Output the (X, Y) coordinate of the center of the cell containing the given text.  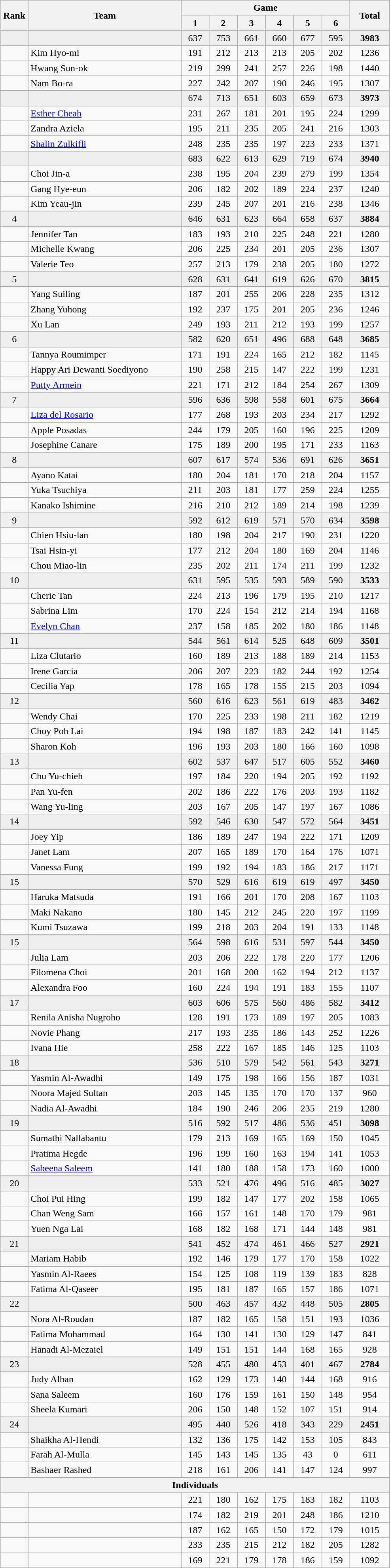
Wendy Chai (105, 716)
Mariam Habib (105, 1259)
546 (223, 822)
Filomena Choi (105, 972)
485 (335, 1184)
3598 (369, 520)
661 (252, 38)
107 (308, 1410)
1094 (369, 686)
3815 (369, 279)
1210 (369, 1515)
Bashaer Rashed (105, 1470)
Kim Hyo-mi (105, 53)
960 (369, 1093)
Alexandra Foo (105, 988)
Putty Armein (105, 384)
2921 (369, 1244)
249 (195, 324)
1053 (369, 1153)
Total (369, 15)
Ayano Katai (105, 475)
Renila Anisha Nugroho (105, 1018)
Nam Bo-ra (105, 83)
Pratima Hegde (105, 1153)
Gang Hye-eun (105, 189)
Valerie Teo (105, 264)
914 (369, 1410)
0 (335, 1455)
140 (279, 1379)
613 (252, 158)
467 (335, 1364)
620 (223, 339)
Game (265, 8)
3462 (369, 701)
1192 (369, 776)
279 (308, 173)
1107 (369, 988)
510 (223, 1063)
14 (14, 822)
683 (195, 158)
142 (279, 1440)
3271 (369, 1063)
1346 (369, 204)
1354 (369, 173)
521 (223, 1184)
3884 (369, 219)
719 (308, 158)
572 (308, 822)
Nadia Al-Awadhi (105, 1108)
3983 (369, 38)
597 (308, 942)
Chan Weng Sam (105, 1214)
606 (223, 1003)
526 (252, 1425)
617 (223, 460)
343 (308, 1425)
646 (195, 219)
Yuen Nga Lai (105, 1229)
3501 (369, 641)
3412 (369, 1003)
Fatima Mohammad (105, 1334)
Happy Ari Dewanti Soediyono (105, 369)
647 (252, 761)
299 (223, 68)
Choi Jin-a (105, 173)
828 (369, 1274)
Sabrina Lim (105, 611)
659 (308, 98)
1219 (369, 716)
228 (308, 294)
172 (308, 1530)
3533 (369, 580)
1240 (369, 189)
Team (105, 15)
1000 (369, 1168)
108 (252, 1274)
Janet Lam (105, 852)
Sana Saleem (105, 1394)
463 (223, 1304)
163 (279, 1153)
3027 (369, 1184)
3664 (369, 400)
133 (335, 927)
Tannya Roumimper (105, 354)
1153 (369, 656)
525 (279, 641)
11 (14, 641)
Maki Nakano (105, 912)
634 (335, 520)
670 (335, 279)
124 (335, 1470)
Hwang Sun-ok (105, 68)
227 (195, 83)
552 (335, 761)
589 (308, 580)
841 (369, 1334)
229 (335, 1425)
1199 (369, 912)
574 (252, 460)
457 (252, 1304)
2451 (369, 1425)
2 (223, 23)
440 (223, 1425)
Novie Phang (105, 1033)
7 (14, 400)
1217 (369, 596)
22 (14, 1304)
1220 (369, 535)
658 (308, 219)
528 (195, 1364)
1292 (369, 415)
453 (279, 1364)
535 (252, 580)
9 (14, 520)
Kumi Tsuzawa (105, 927)
629 (279, 158)
1168 (369, 611)
Chu Yu-chieh (105, 776)
691 (308, 460)
13 (14, 761)
Xu Lan (105, 324)
542 (279, 1063)
533 (195, 1184)
105 (335, 1440)
3651 (369, 460)
254 (308, 384)
Choy Poh Lai (105, 731)
139 (308, 1274)
1157 (369, 475)
660 (279, 38)
593 (279, 580)
3685 (369, 339)
641 (252, 279)
20 (14, 1184)
1309 (369, 384)
614 (252, 641)
630 (252, 822)
1246 (369, 309)
3940 (369, 158)
547 (279, 822)
401 (308, 1364)
Michelle Kwang (105, 249)
Sabeena Saleem (105, 1168)
455 (223, 1364)
1232 (369, 565)
628 (195, 279)
495 (195, 1425)
541 (195, 1244)
136 (223, 1440)
Nora Al-Roudan (105, 1319)
Yang Suiling (105, 294)
Vanessa Fung (105, 867)
3 (252, 23)
753 (223, 38)
Josephine Canare (105, 445)
137 (335, 1093)
17 (14, 1003)
Sharon Koh (105, 746)
10 (14, 580)
1098 (369, 746)
Farah Al-Mulla (105, 1455)
1036 (369, 1319)
Shalin Zulkifli (105, 143)
497 (335, 882)
418 (279, 1425)
605 (308, 761)
673 (335, 98)
602 (195, 761)
1231 (369, 369)
1272 (369, 264)
152 (279, 1410)
1254 (369, 671)
Zhang Yuhong (105, 309)
1137 (369, 972)
3460 (369, 761)
675 (335, 400)
1015 (369, 1530)
Noora Majed Sultan (105, 1093)
18 (14, 1063)
259 (308, 490)
Fatima Al-Qaseer (105, 1289)
132 (195, 1440)
916 (369, 1379)
Tsai Hsin-yi (105, 550)
543 (335, 1063)
Individuals (195, 1485)
Chou Miao-lin (105, 565)
Judy Alban (105, 1379)
Kanako Ishimine (105, 505)
24 (14, 1425)
1065 (369, 1199)
1 (195, 23)
3451 (369, 822)
252 (335, 1033)
1163 (369, 445)
474 (252, 1244)
Irene Garcia (105, 671)
Pan Yu-fen (105, 792)
Rank (14, 15)
Choi Pui Hing (105, 1199)
596 (195, 400)
Joey Yip (105, 837)
558 (279, 400)
208 (308, 897)
Ivana Hie (105, 1048)
432 (279, 1304)
Chien Hsiu-lan (105, 535)
1146 (369, 550)
Haruka Matsuda (105, 897)
579 (252, 1063)
688 (308, 339)
1440 (369, 68)
43 (308, 1455)
Yasmin Al-Awadhi (105, 1078)
527 (335, 1244)
23 (14, 1364)
500 (195, 1304)
1092 (369, 1560)
636 (223, 400)
226 (308, 68)
451 (335, 1123)
19 (14, 1123)
571 (279, 520)
Cecilia Yap (105, 686)
Wang Yu-ling (105, 807)
3098 (369, 1123)
843 (369, 1440)
1239 (369, 505)
Jennifer Tan (105, 234)
1257 (369, 324)
1303 (369, 128)
1086 (369, 807)
928 (369, 1349)
713 (223, 98)
12 (14, 701)
1255 (369, 490)
590 (335, 580)
1182 (369, 792)
466 (308, 1244)
575 (252, 1003)
1226 (369, 1033)
677 (308, 38)
1236 (369, 53)
1312 (369, 294)
954 (369, 1394)
8 (14, 460)
268 (223, 415)
2805 (369, 1304)
531 (279, 942)
1083 (369, 1018)
156 (308, 1078)
119 (279, 1274)
247 (252, 837)
1045 (369, 1138)
Evelyn Chan (105, 626)
Sumathi Nallabantu (105, 1138)
448 (308, 1304)
611 (369, 1455)
480 (252, 1364)
452 (223, 1244)
Shaikha Al-Hendi (105, 1440)
529 (223, 882)
Kim Yeau-jin (105, 204)
601 (308, 400)
Yasmin Al-Raees (105, 1274)
255 (252, 294)
Esther Cheah (105, 113)
505 (335, 1304)
622 (223, 158)
128 (195, 1018)
Liza del Rosario (105, 415)
1299 (369, 113)
Yuka Tsuchiya (105, 490)
1022 (369, 1259)
476 (252, 1184)
664 (279, 219)
Zandra Aziela (105, 128)
461 (279, 1244)
1031 (369, 1078)
Liza Clutario (105, 656)
3973 (369, 98)
1206 (369, 957)
Cherie Tan (105, 596)
607 (195, 460)
609 (335, 641)
483 (335, 701)
153 (308, 1440)
2784 (369, 1364)
537 (223, 761)
1282 (369, 1545)
997 (369, 1470)
612 (223, 520)
1371 (369, 143)
Julia Lam (105, 957)
1171 (369, 867)
Hanadi Al-Mezaiel (105, 1349)
Sheela Kumari (105, 1410)
Apple Posadas (105, 430)
21 (14, 1244)
